Find where the given text appears and provide that cell's center as [x, y] coordinate. 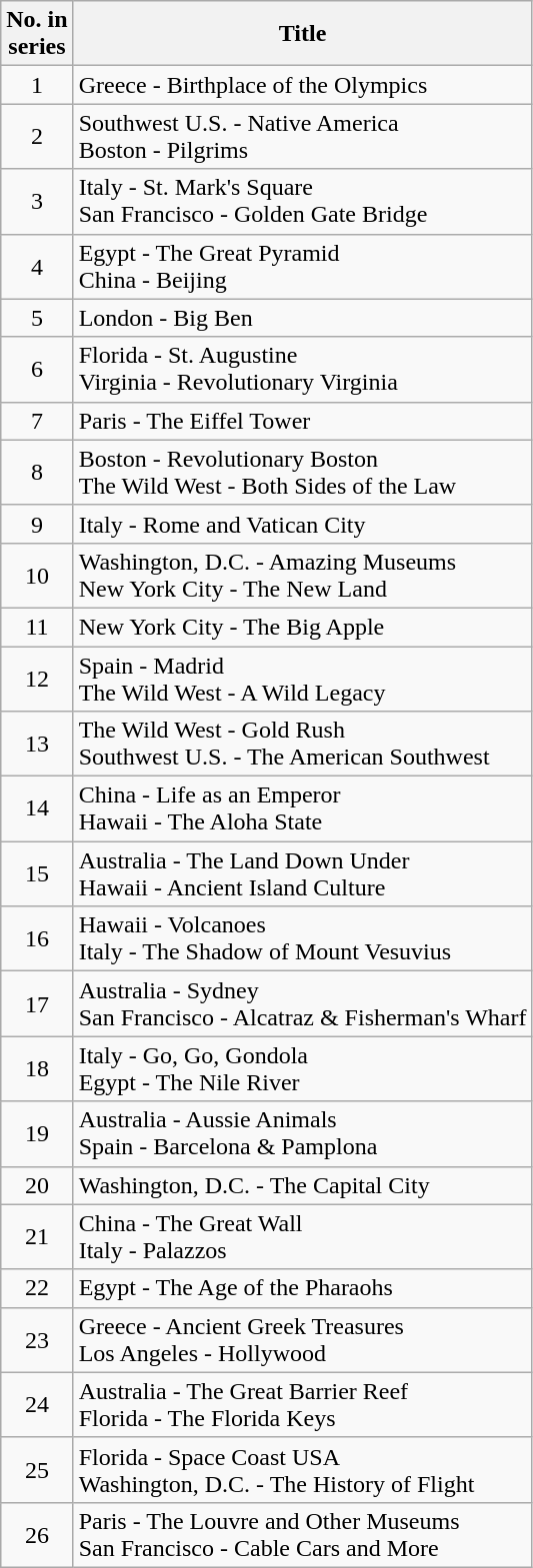
22 [37, 1288]
Florida - Space Coast USAWashington, D.C. - The History of Flight [302, 1469]
The Wild West - Gold RushSouthwest U.S. - The American Southwest [302, 744]
21 [37, 1237]
14 [37, 809]
8 [37, 472]
Egypt - The Age of the Pharaohs [302, 1288]
Italy - Go, Go, GondolaEgypt - The Nile River [302, 1069]
Italy - St. Mark's SquareSan Francisco - Golden Gate Bridge [302, 202]
Egypt - The Great PyramidChina - Beijing [302, 266]
19 [37, 1133]
4 [37, 266]
Paris - The Louvre and Other MuseumsSan Francisco - Cable Cars and More [302, 1535]
24 [37, 1405]
Australia - Aussie AnimalsSpain - Barcelona & Pamplona [302, 1133]
Greece - Birthplace of the Olympics [302, 85]
10 [37, 576]
Australia - SydneySan Francisco - Alcatraz & Fisherman's Wharf [302, 1003]
5 [37, 318]
Italy - Rome and Vatican City [302, 524]
15 [37, 873]
12 [37, 678]
25 [37, 1469]
Title [302, 34]
16 [37, 939]
2 [37, 136]
Washington, D.C. - The Capital City [302, 1185]
1 [37, 85]
Florida - St. AugustineVirginia - Revolutionary Virginia [302, 370]
Australia - The Land Down UnderHawaii - Ancient Island Culture [302, 873]
11 [37, 627]
17 [37, 1003]
China - The Great WallItaly - Palazzos [302, 1237]
Hawaii - VolcanoesItaly - The Shadow of Mount Vesuvius [302, 939]
18 [37, 1069]
Greece - Ancient Greek TreasuresLos Angeles - Hollywood [302, 1339]
Southwest U.S. - Native AmericaBoston - Pilgrims [302, 136]
9 [37, 524]
3 [37, 202]
26 [37, 1535]
No. in series [37, 34]
13 [37, 744]
20 [37, 1185]
Boston - Revolutionary BostonThe Wild West - Both Sides of the Law [302, 472]
London - Big Ben [302, 318]
7 [37, 421]
Paris - The Eiffel Tower [302, 421]
Spain - MadridThe Wild West - A Wild Legacy [302, 678]
Washington, D.C. - Amazing MuseumsNew York City - The New Land [302, 576]
Australia - The Great Barrier ReefFlorida - The Florida Keys [302, 1405]
23 [37, 1339]
6 [37, 370]
China - Life as an EmperorHawaii - The Aloha State [302, 809]
New York City - The Big Apple [302, 627]
